Pinpoint the cell where the given text exists, returning its (X, Y) midpoint coordinate. 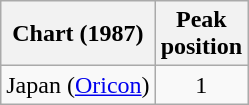
Chart (1987) (78, 34)
Peakposition (201, 34)
1 (201, 85)
Japan (Oricon) (78, 85)
